Scan for the cell matching the given text and deliver its (X, Y) coordinate at center. 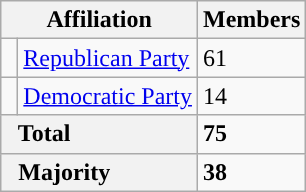
Total (100, 134)
Republican Party (108, 58)
38 (251, 172)
Democratic Party (108, 96)
Affiliation (100, 20)
61 (251, 58)
Majority (100, 172)
75 (251, 134)
Members (251, 20)
14 (251, 96)
